Identify which cell holds the provided text, then report its [x, y] central coordinate. 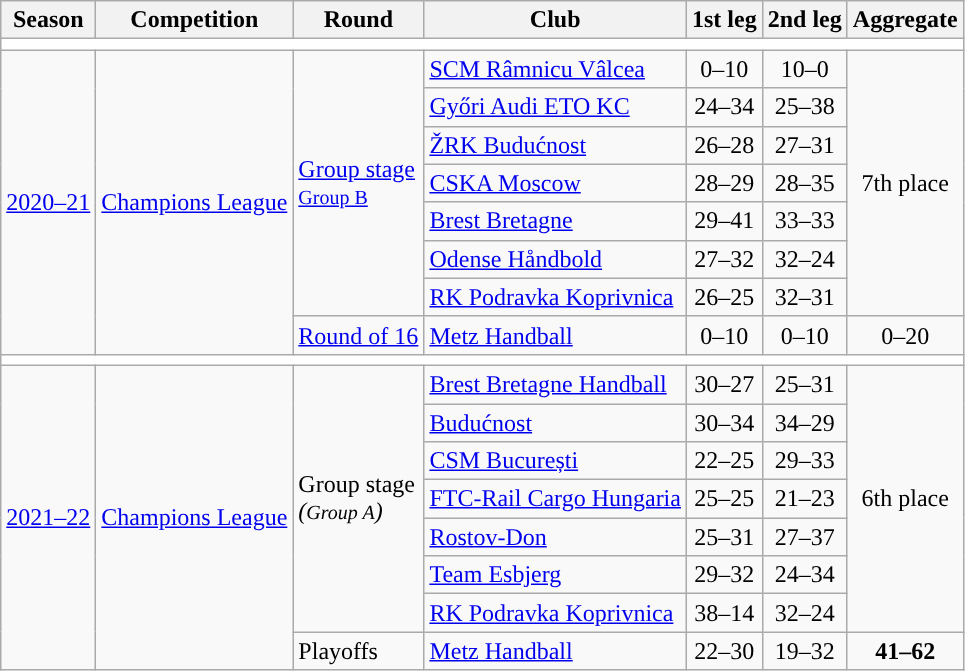
27–31 [804, 145]
Group stage(Group A) [358, 498]
19–32 [804, 651]
Rostov-Don [556, 537]
10–0 [804, 69]
Group stage Group B [358, 183]
2020–21 [48, 202]
32–31 [804, 297]
29–33 [804, 461]
34–29 [804, 423]
Győri Audi ETO KC [556, 107]
27–32 [724, 259]
Odense Håndbold [556, 259]
Competition [194, 20]
7th place [905, 183]
Playoffs [358, 651]
29–41 [724, 221]
Team Esbjerg [556, 575]
33–33 [804, 221]
FTC-Rail Cargo Hungaria [556, 499]
1st leg [724, 20]
41–62 [905, 651]
2021–22 [48, 517]
Budućnost [556, 423]
CSKA Moscow [556, 183]
25–38 [804, 107]
SCM Râmnicu Vâlcea [556, 69]
26–28 [724, 145]
30–27 [724, 384]
CSM București [556, 461]
ŽRK Budućnost [556, 145]
28–29 [724, 183]
26–25 [724, 297]
6th place [905, 498]
Club [556, 20]
30–34 [724, 423]
38–14 [724, 613]
28–35 [804, 183]
22–25 [724, 461]
0–20 [905, 335]
29–32 [724, 575]
Brest Bretagne Handball [556, 384]
2nd leg [804, 20]
25–25 [724, 499]
Season [48, 20]
Aggregate [905, 20]
22–30 [724, 651]
Round [358, 20]
21–23 [804, 499]
Round of 16 [358, 335]
Brest Bretagne [556, 221]
27–37 [804, 537]
